Provide the (x, y) coordinate of the cell's center where the given text is located.  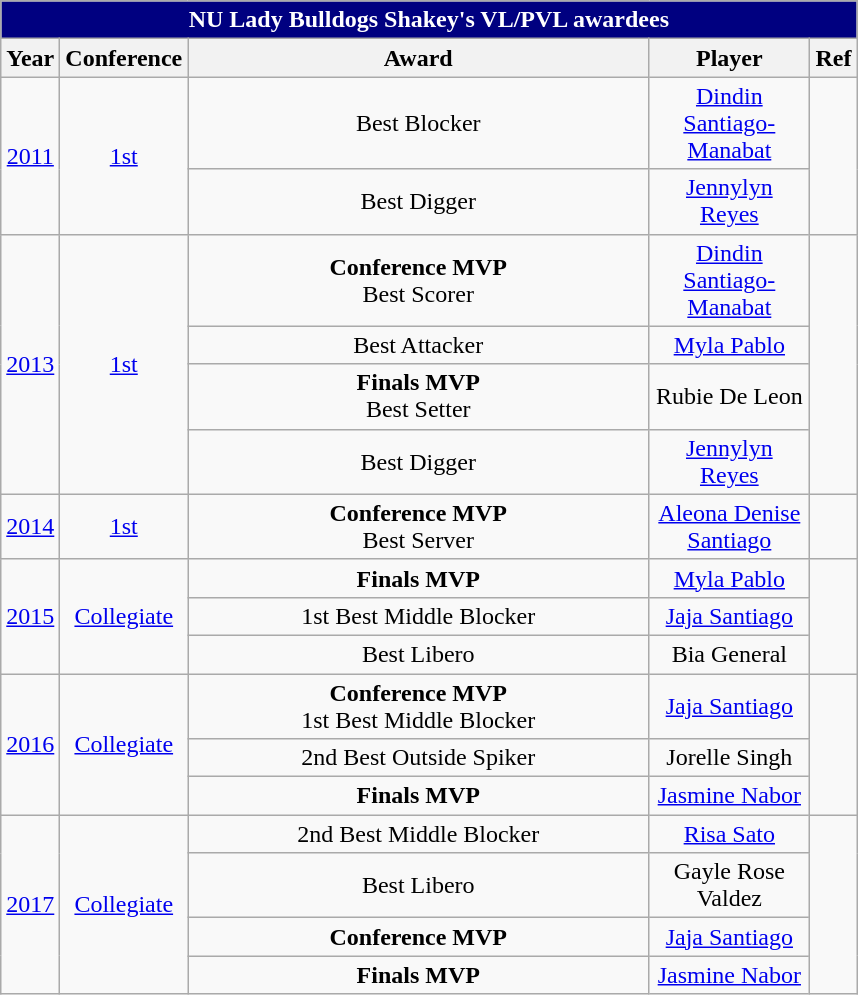
2017 (30, 904)
Jorelle Singh (730, 758)
Finals MVP Best Setter (418, 396)
Aleona Denise Santiago (730, 526)
NU Lady Bulldogs Shakey's VL/PVL awardees (429, 20)
Rubie De Leon (730, 396)
Conference MVP 1st Best Middle Blocker (418, 706)
Conference MVP Best Scorer (418, 280)
2nd Best Outside Spiker (418, 758)
Conference (124, 58)
2015 (30, 616)
2nd Best Middle Blocker (418, 834)
2016 (30, 744)
Gayle Rose Valdez (730, 886)
2013 (30, 364)
Award (418, 58)
Risa Sato (730, 834)
Conference MVPBest Server (418, 526)
1st Best Middle Blocker (418, 616)
Ref (834, 58)
Conference MVP (418, 937)
Best Blocker (418, 123)
Bia General (730, 654)
Year (30, 58)
2011 (30, 156)
Player (730, 58)
2014 (30, 526)
Best Attacker (418, 345)
